Search for the cell housing the specified text and yield its [X, Y] center coordinate. 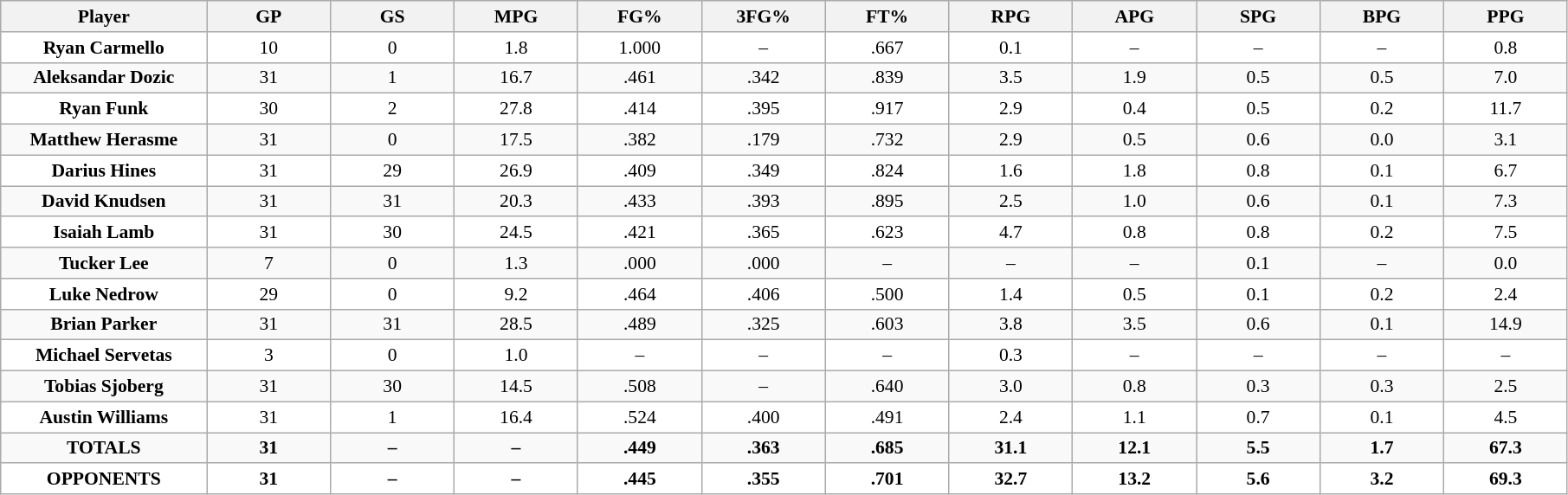
.325 [764, 325]
.421 [639, 233]
1.3 [516, 263]
David Knudsen [104, 202]
APG [1134, 16]
.603 [887, 325]
.524 [639, 417]
Michael Servetas [104, 356]
6.7 [1505, 170]
FG% [639, 16]
.895 [887, 202]
16.4 [516, 417]
.349 [764, 170]
17.5 [516, 140]
.445 [639, 479]
.489 [639, 325]
.393 [764, 202]
1.1 [1134, 417]
.355 [764, 479]
1.6 [1011, 170]
.732 [887, 140]
1.9 [1134, 78]
14.5 [516, 387]
.395 [764, 109]
Tobias Sjoberg [104, 387]
.179 [764, 140]
1.4 [1011, 294]
7.0 [1505, 78]
GS [393, 16]
0.4 [1134, 109]
1.000 [639, 48]
24.5 [516, 233]
0.7 [1259, 417]
.406 [764, 294]
Player [104, 16]
Matthew Herasme [104, 140]
FT% [887, 16]
.342 [764, 78]
16.7 [516, 78]
4.7 [1011, 233]
32.7 [1011, 479]
14.9 [1505, 325]
Brian Parker [104, 325]
.685 [887, 448]
3.8 [1011, 325]
3.0 [1011, 387]
.363 [764, 448]
Ryan Carmello [104, 48]
13.2 [1134, 479]
Tucker Lee [104, 263]
Isaiah Lamb [104, 233]
RPG [1011, 16]
Luke Nedrow [104, 294]
4.5 [1505, 417]
7 [268, 263]
SPG [1259, 16]
.824 [887, 170]
12.1 [1134, 448]
5.6 [1259, 479]
.640 [887, 387]
MPG [516, 16]
10 [268, 48]
GP [268, 16]
28.5 [516, 325]
69.3 [1505, 479]
67.3 [1505, 448]
OPPONENTS [104, 479]
.449 [639, 448]
Darius Hines [104, 170]
27.8 [516, 109]
3 [268, 356]
.701 [887, 479]
11.7 [1505, 109]
Aleksandar Dozic [104, 78]
.365 [764, 233]
9.2 [516, 294]
.464 [639, 294]
.508 [639, 387]
.382 [639, 140]
7.3 [1505, 202]
.414 [639, 109]
3.2 [1382, 479]
Ryan Funk [104, 109]
BPG [1382, 16]
.667 [887, 48]
TOTALS [104, 448]
3FG% [764, 16]
31.1 [1011, 448]
.917 [887, 109]
.433 [639, 202]
20.3 [516, 202]
.623 [887, 233]
PPG [1505, 16]
.491 [887, 417]
.461 [639, 78]
7.5 [1505, 233]
.839 [887, 78]
Austin Williams [104, 417]
2 [393, 109]
5.5 [1259, 448]
.400 [764, 417]
3.1 [1505, 140]
.409 [639, 170]
.500 [887, 294]
1.7 [1382, 448]
26.9 [516, 170]
